For the text-containing cell, return its midpoint in [x, y] coordinate format. 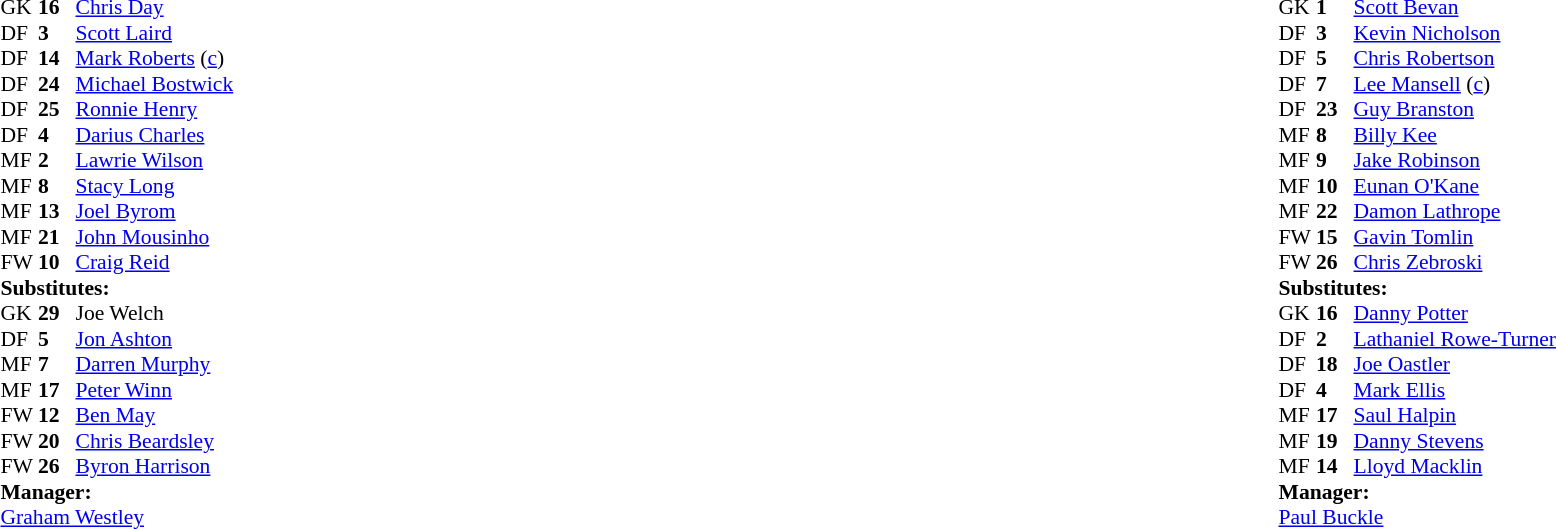
Joel Byrom [155, 211]
Eunan O'Kane [1455, 186]
23 [1335, 109]
22 [1335, 211]
16 [1335, 313]
Chris Robertson [1455, 59]
Chris Beardsley [155, 441]
Mark Roberts (c) [155, 59]
Peter Winn [155, 390]
Darius Charles [155, 135]
12 [57, 415]
Lee Mansell (c) [1455, 84]
John Mousinho [155, 237]
Craig Reid [155, 263]
Billy Kee [1455, 135]
Kevin Nicholson [1455, 33]
20 [57, 441]
Danny Stevens [1455, 441]
Saul Halpin [1455, 415]
21 [57, 237]
Darren Murphy [155, 365]
Chris Zebroski [1455, 263]
Guy Branston [1455, 109]
Lathaniel Rowe-Turner [1455, 339]
Ben May [155, 415]
29 [57, 313]
24 [57, 84]
Danny Potter [1455, 313]
Gavin Tomlin [1455, 237]
Michael Bostwick [155, 84]
Joe Oastler [1455, 365]
Damon Lathrope [1455, 211]
Mark Ellis [1455, 390]
9 [1335, 161]
25 [57, 109]
Lloyd Macklin [1455, 467]
19 [1335, 441]
Joe Welch [155, 313]
Scott Laird [155, 33]
18 [1335, 365]
Jon Ashton [155, 339]
Lawrie Wilson [155, 161]
Stacy Long [155, 186]
Ronnie Henry [155, 109]
15 [1335, 237]
13 [57, 211]
Jake Robinson [1455, 161]
Byron Harrison [155, 467]
